Identify which cell holds the provided text, then report its [x, y] central coordinate. 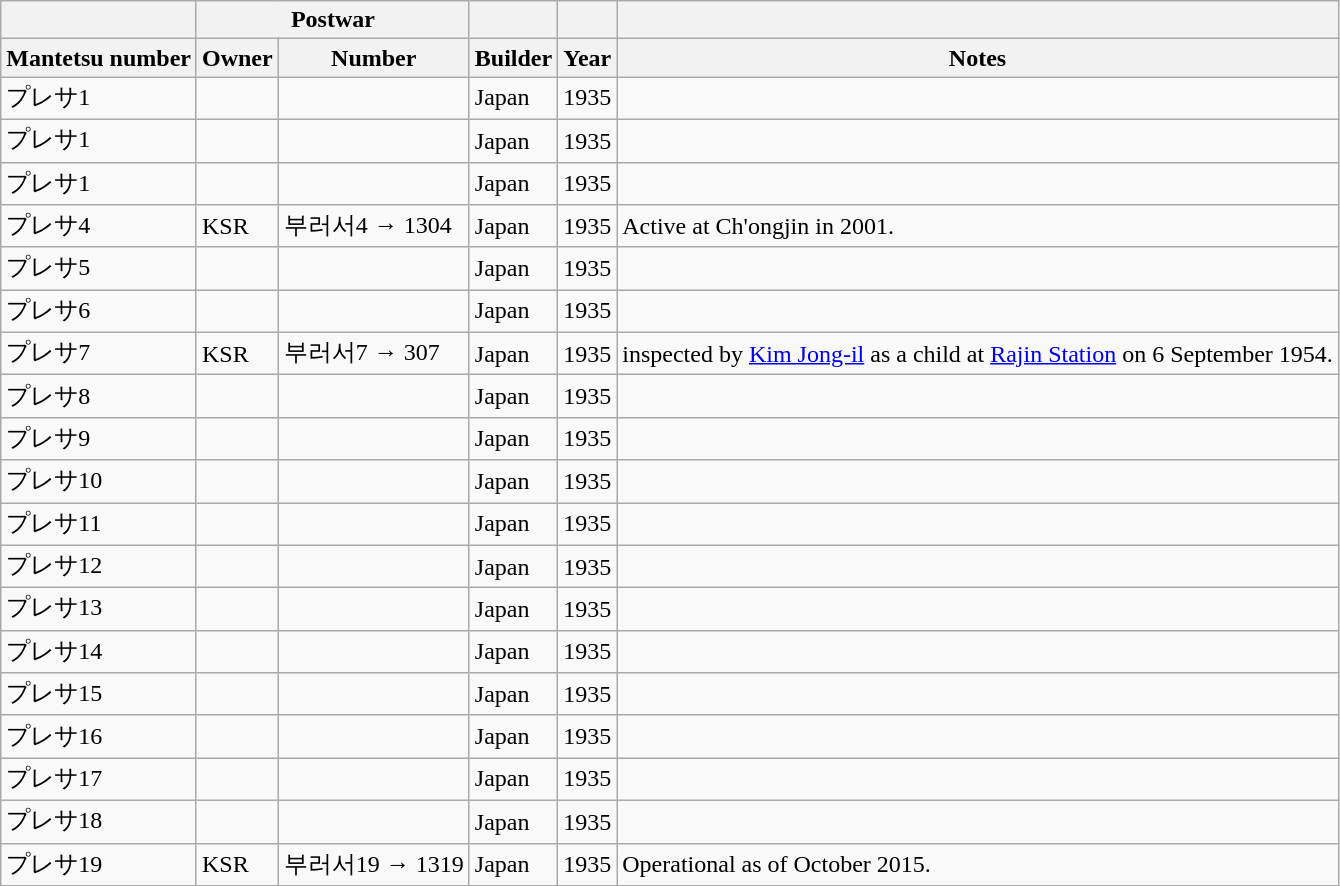
Active at Ch'ongjin in 2001. [978, 226]
プレサ19 [99, 864]
プレサ5 [99, 268]
Operational as of October 2015. [978, 864]
Owner [237, 58]
プレサ8 [99, 396]
プレサ15 [99, 694]
プレサ4 [99, 226]
プレサ12 [99, 566]
Builder [513, 58]
プレサ11 [99, 524]
부러서7 → 307 [374, 354]
Year [588, 58]
Postwar [332, 20]
プレサ14 [99, 652]
プレサ16 [99, 736]
Number [374, 58]
プレサ6 [99, 312]
プレサ13 [99, 610]
プレサ10 [99, 482]
inspected by Kim Jong-il as a child at Rajin Station on 6 September 1954. [978, 354]
Mantetsu number [99, 58]
부러서4 → 1304 [374, 226]
プレサ18 [99, 822]
부러서19 → 1319 [374, 864]
プレサ17 [99, 780]
Notes [978, 58]
プレサ7 [99, 354]
プレサ9 [99, 438]
